Provide the (X, Y) coordinate of the cell's center where the given text is located.  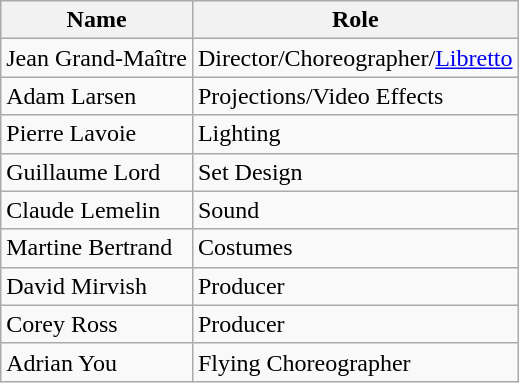
Adrian You (97, 362)
Martine Bertrand (97, 248)
Name (97, 20)
Projections/Video Effects (355, 96)
Jean Grand-Maître (97, 58)
Costumes (355, 248)
David Mirvish (97, 286)
Sound (355, 210)
Pierre Lavoie (97, 134)
Corey Ross (97, 324)
Guillaume Lord (97, 172)
Adam Larsen (97, 96)
Role (355, 20)
Flying Choreographer (355, 362)
Director/Choreographer/Libretto (355, 58)
Set Design (355, 172)
Claude Lemelin (97, 210)
Lighting (355, 134)
